Return the (x, y) coordinate for the center point of the cell that contains the specified text.  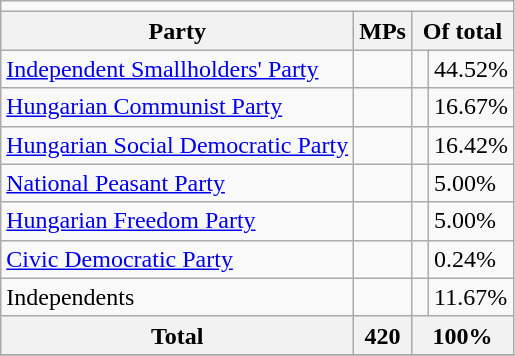
Hungarian Social Democratic Party (178, 145)
Party (178, 31)
100% (462, 335)
Total (178, 335)
National Peasant Party (178, 183)
Civic Democratic Party (178, 259)
16.42% (470, 145)
Of total (462, 31)
420 (383, 335)
Independents (178, 297)
16.67% (470, 107)
11.67% (470, 297)
Hungarian Communist Party (178, 107)
Hungarian Freedom Party (178, 221)
44.52% (470, 69)
MPs (383, 31)
0.24% (470, 259)
Independent Smallholders' Party (178, 69)
